For the text-containing cell, return its midpoint in [x, y] coordinate format. 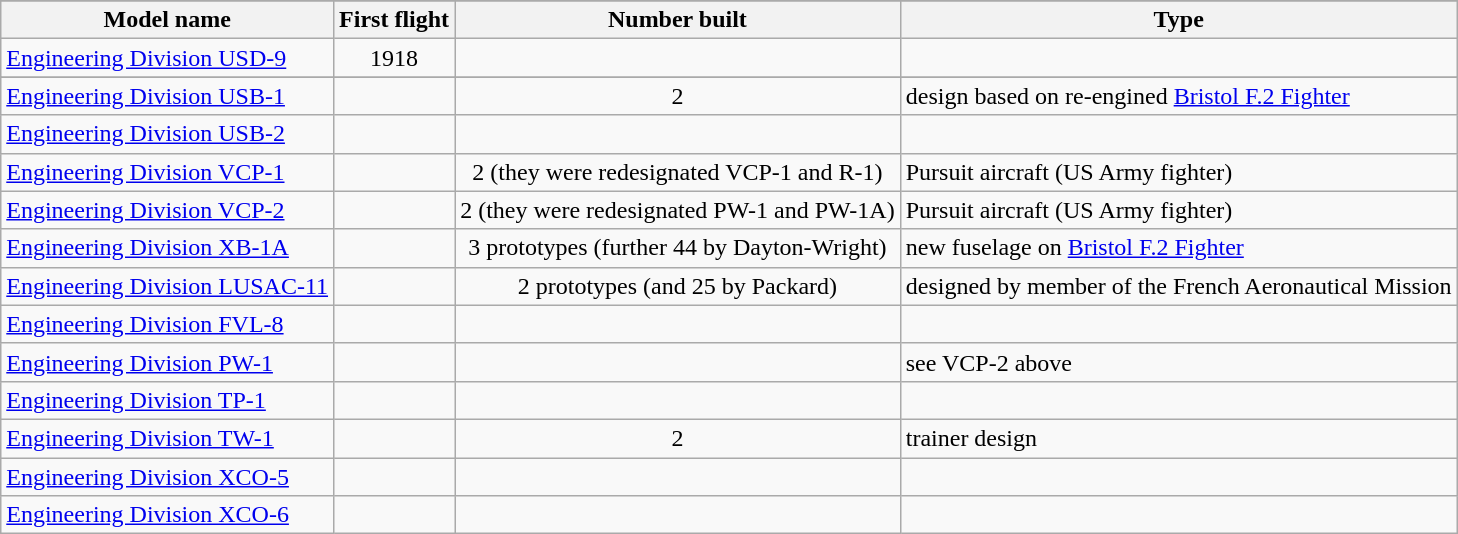
Engineering Division PW-1 [168, 362]
Engineering Division USB-1 [168, 96]
Number built [678, 20]
Engineering Division LUSAC-11 [168, 286]
Engineering Division USD-9 [168, 58]
Engineering Division TP-1 [168, 400]
Engineering Division USB-2 [168, 134]
see VCP-2 above [1178, 362]
Engineering Division XCO-6 [168, 515]
2 (they were redesignated PW-1 and PW-1A) [678, 210]
Model name [168, 20]
2 (they were redesignated VCP-1 and R-1) [678, 172]
designed by member of the French Aeronautical Mission [1178, 286]
2 prototypes (and 25 by Packard) [678, 286]
Engineering Division FVL-8 [168, 324]
Engineering Division VCP-2 [168, 210]
trainer design [1178, 438]
1918 [394, 58]
new fuselage on Bristol F.2 Fighter [1178, 248]
Engineering Division TW-1 [168, 438]
Engineering Division XCO-5 [168, 477]
Engineering Division VCP-1 [168, 172]
Type [1178, 20]
3 prototypes (further 44 by Dayton-Wright) [678, 248]
design based on re-engined Bristol F.2 Fighter [1178, 96]
Engineering Division XB-1A [168, 248]
First flight [394, 20]
